From the cell containing the given text, extract its center point as (X, Y) coordinate. 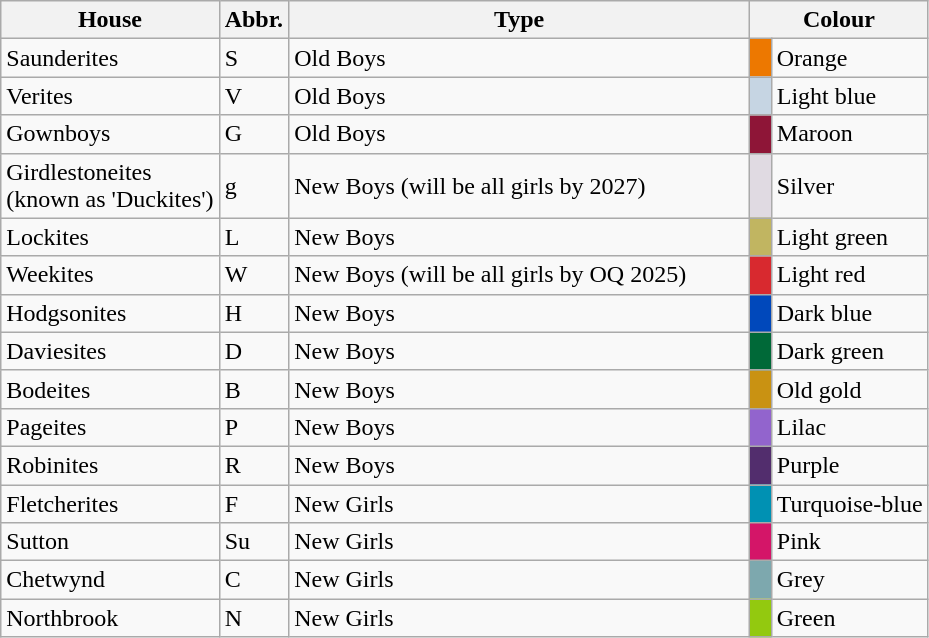
Fletcherites (110, 503)
Purple (850, 465)
Grey (850, 580)
Dark green (850, 351)
V (254, 96)
Weekites (110, 275)
L (254, 237)
Lilac (850, 427)
Lockites (110, 237)
g (254, 186)
Green (850, 618)
Hodgsonites (110, 313)
W (254, 275)
Light blue (850, 96)
Verites (110, 96)
Saunderites (110, 58)
D (254, 351)
Pink (850, 542)
Light red (850, 275)
S (254, 58)
Light green (850, 237)
F (254, 503)
H (254, 313)
Dark blue (850, 313)
Girdlestoneites(known as 'Duckites') (110, 186)
Bodeites (110, 389)
Northbrook (110, 618)
N (254, 618)
Chetwynd (110, 580)
P (254, 427)
Gownboys (110, 134)
Old gold (850, 389)
Maroon (850, 134)
C (254, 580)
Colour (839, 20)
B (254, 389)
R (254, 465)
G (254, 134)
New Boys (will be all girls by OQ 2025) (520, 275)
New Boys (will be all girls by 2027) (520, 186)
Abbr. (254, 20)
Daviesites (110, 351)
Sutton (110, 542)
Pageites (110, 427)
House (110, 20)
Type (520, 20)
Robinites (110, 465)
Orange (850, 58)
Su (254, 542)
Turquoise-blue (850, 503)
Silver (850, 186)
